Determine the (X, Y) coordinate at the center of the cell enclosing the given text.  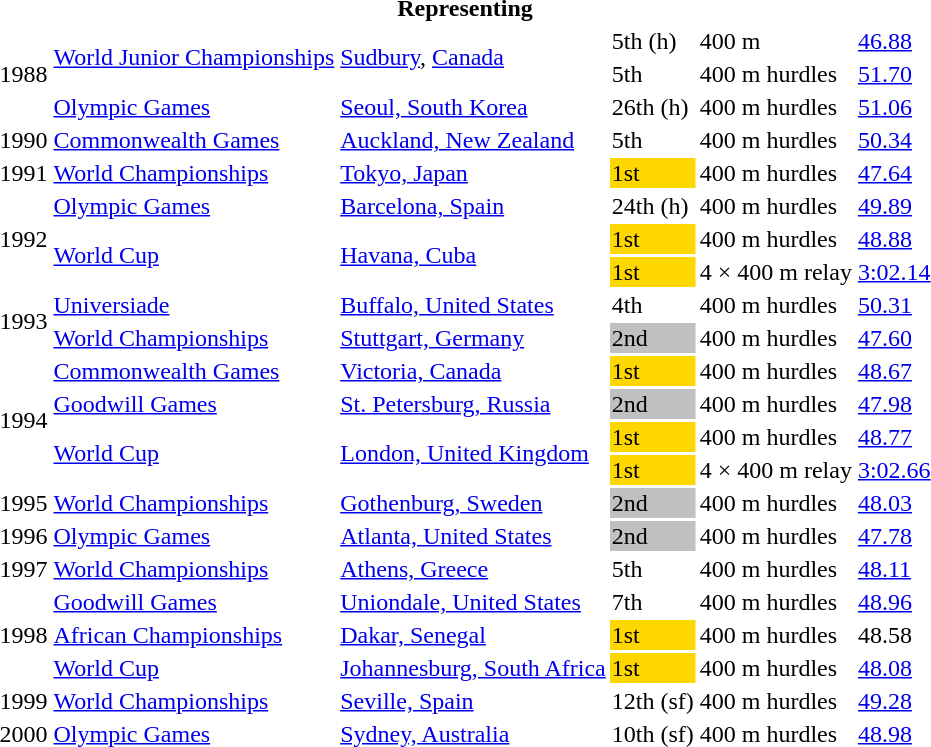
Universiade (194, 305)
World Junior Championships (194, 58)
St. Petersburg, Russia (474, 404)
Sudbury, Canada (474, 58)
24th (h) (652, 206)
Athens, Greece (474, 569)
7th (652, 602)
Seoul, South Korea (474, 107)
Seville, Spain (474, 701)
4th (652, 305)
Barcelona, Spain (474, 206)
Johannesburg, South Africa (474, 668)
12th (sf) (652, 701)
Auckland, New Zealand (474, 140)
Stuttgart, Germany (474, 338)
Uniondale, United States (474, 602)
400 m (776, 41)
Victoria, Canada (474, 371)
Havana, Cuba (474, 256)
Tokyo, Japan (474, 173)
26th (h) (652, 107)
London, United Kingdom (474, 454)
Buffalo, United States (474, 305)
5th (h) (652, 41)
Atlanta, United States (474, 536)
Gothenburg, Sweden (474, 503)
Dakar, Senegal (474, 635)
African Championships (194, 635)
